Return (x, y) of the center of cell containing provided text 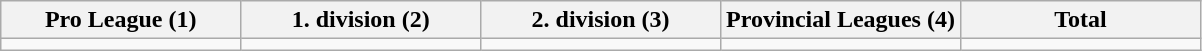
2. division (3) (601, 20)
Pro League (1) (121, 20)
Provincial Leagues (4) (841, 20)
Total (1080, 20)
1. division (2) (361, 20)
